Determine the (x, y) coordinate at the center of the cell enclosing the given text.  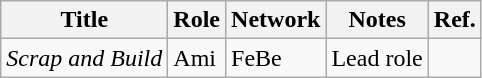
Ref. (454, 20)
FeBe (276, 58)
Ami (197, 58)
Scrap and Build (84, 58)
Network (276, 20)
Notes (377, 20)
Role (197, 20)
Lead role (377, 58)
Title (84, 20)
